Extract the (x, y) coordinate from the center of the cell holding the provided text.  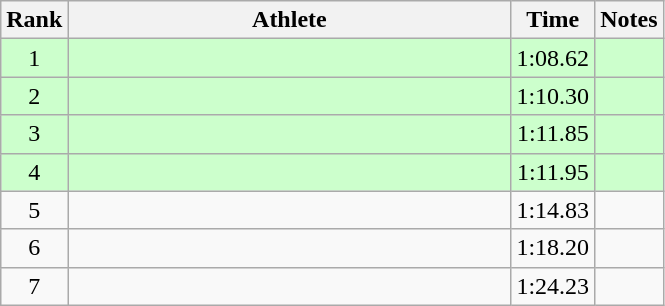
1:08.62 (553, 58)
1:11.85 (553, 134)
4 (34, 172)
1:14.83 (553, 210)
1:11.95 (553, 172)
1:18.20 (553, 248)
Time (553, 20)
6 (34, 248)
3 (34, 134)
Athlete (290, 20)
Rank (34, 20)
2 (34, 96)
1:10.30 (553, 96)
Notes (629, 20)
5 (34, 210)
1 (34, 58)
1:24.23 (553, 286)
7 (34, 286)
